Provide the [x, y] coordinate of the cell's center where the given text is located.  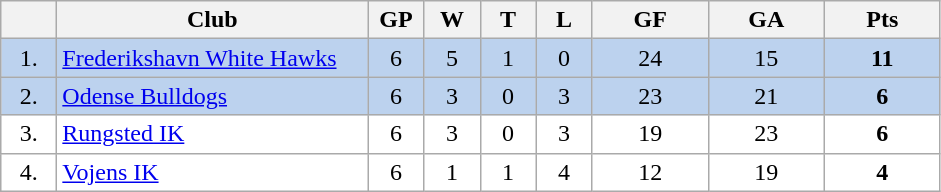
GA [766, 20]
GF [650, 20]
24 [650, 58]
2. [29, 96]
T [508, 20]
3. [29, 134]
11 [882, 58]
21 [766, 96]
Odense Bulldogs [212, 96]
Rungsted IK [212, 134]
Pts [882, 20]
Club [212, 20]
Frederikshavn White Hawks [212, 58]
15 [766, 58]
GP [396, 20]
12 [650, 172]
L [564, 20]
Vojens IK [212, 172]
4. [29, 172]
1. [29, 58]
W [452, 20]
5 [452, 58]
